Identify which cell holds the provided text, then report its (X, Y) central coordinate. 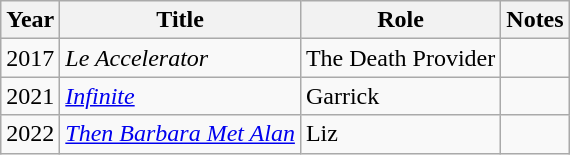
Notes (535, 20)
2017 (30, 58)
2022 (30, 134)
Title (180, 20)
2021 (30, 96)
Le Accelerator (180, 58)
The Death Provider (400, 58)
Infinite (180, 96)
Liz (400, 134)
Garrick (400, 96)
Year (30, 20)
Role (400, 20)
Then Barbara Met Alan (180, 134)
